Capture the cell that displays the provided text and extract its (X, Y) central coordinate. 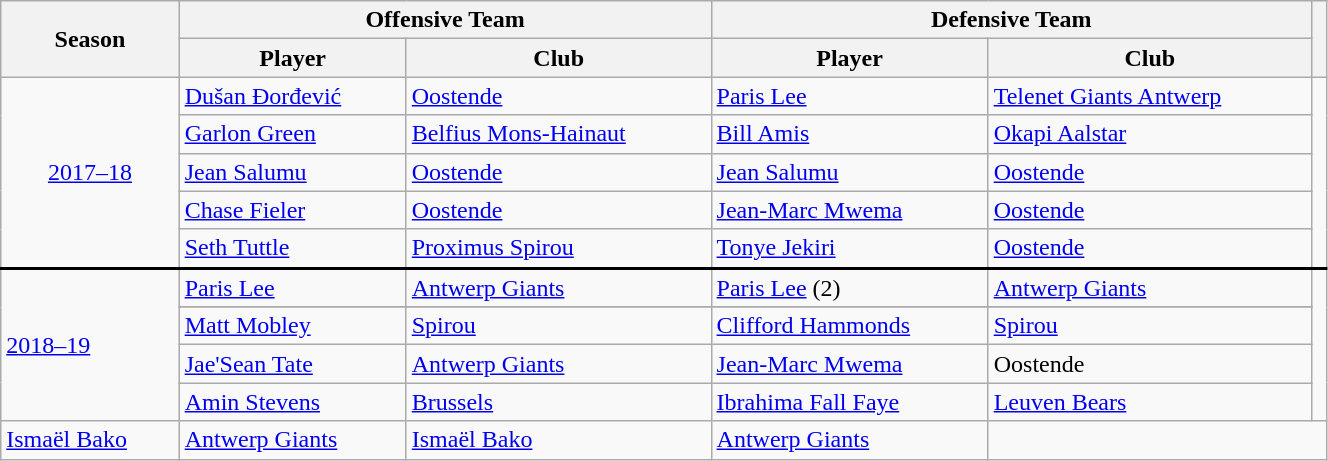
Defensive Team (1011, 20)
Dušan Đorđević (292, 96)
Season (90, 39)
2017–18 (90, 172)
Clifford Hammonds (850, 326)
Offensive Team (445, 20)
Telenet Giants Antwerp (1150, 96)
Belfius Mons-Hainaut (558, 134)
Brussels (558, 402)
Seth Tuttle (292, 248)
Matt Mobley (292, 326)
Leuven Bears (1150, 402)
Bill Amis (850, 134)
Garlon Green (292, 134)
Jae'Sean Tate (292, 364)
Chase Fieler (292, 210)
Tonye Jekiri (850, 248)
Okapi Aalstar (1150, 134)
Proximus Spirou (558, 248)
Amin Stevens (292, 402)
Ibrahima Fall Faye (850, 402)
Paris Lee (2) (850, 288)
2018–19 (90, 344)
